Determine the [X, Y] coordinate at the center of the cell enclosing the given text.  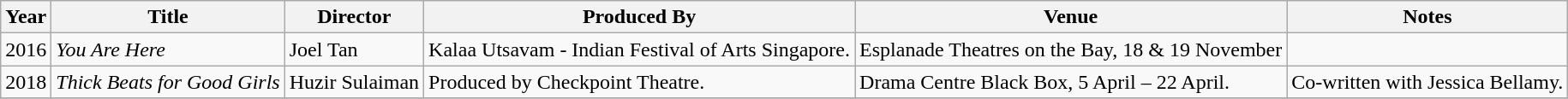
Produced By [639, 17]
Year [26, 17]
Produced by Checkpoint Theatre. [639, 82]
Joel Tan [354, 49]
Venue [1071, 17]
Notes [1427, 17]
Director [354, 17]
Co-written with Jessica Bellamy. [1427, 82]
Esplanade Theatres on the Bay, 18 & 19 November [1071, 49]
2018 [26, 82]
2016 [26, 49]
Thick Beats for Good Girls [168, 82]
Title [168, 17]
Huzir Sulaiman [354, 82]
Drama Centre Black Box, 5 April – 22 April. [1071, 82]
You Are Here [168, 49]
Kalaa Utsavam - Indian Festival of Arts Singapore. [639, 49]
